Find where the given text appears and provide that cell's center as [X, Y] coordinate. 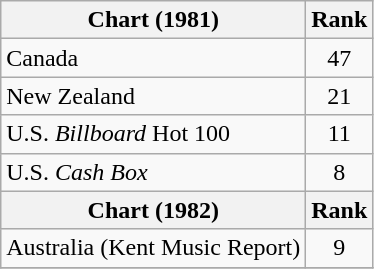
8 [340, 172]
21 [340, 96]
Chart (1982) [154, 210]
New Zealand [154, 96]
Australia (Kent Music Report) [154, 248]
47 [340, 58]
U.S. Billboard Hot 100 [154, 134]
Canada [154, 58]
9 [340, 248]
Chart (1981) [154, 20]
U.S. Cash Box [154, 172]
11 [340, 134]
